Find where the given text appears and provide that cell's center as [x, y] coordinate. 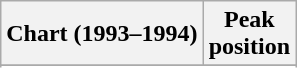
Chart (1993–1994) [102, 34]
Peakposition [249, 34]
